Identify which cell holds the provided text, then report its (X, Y) central coordinate. 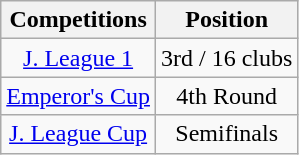
3rd / 16 clubs (226, 58)
Competitions (78, 20)
Semifinals (226, 134)
J. League Cup (78, 134)
Position (226, 20)
J. League 1 (78, 58)
4th Round (226, 96)
Emperor's Cup (78, 96)
